Output the (X, Y) coordinate of the center of the cell containing the given text.  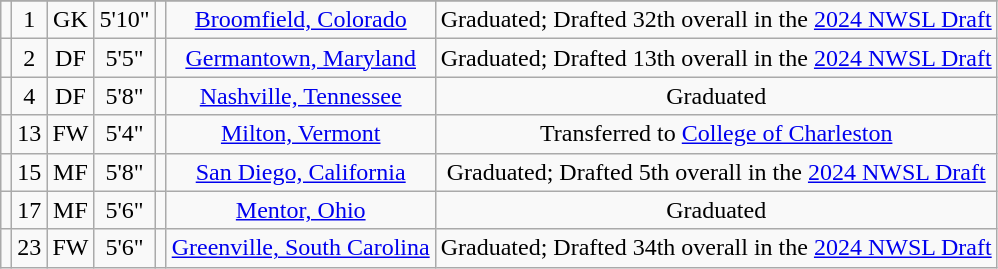
Germantown, Maryland (300, 58)
Graduated; Drafted 32th overall in the 2024 NWSL Draft (716, 20)
GK (70, 20)
1 (30, 20)
15 (30, 172)
5'10" (124, 20)
Milton, Vermont (300, 134)
Graduated; Drafted 5th overall in the 2024 NWSL Draft (716, 172)
4 (30, 96)
5'5" (124, 58)
Transferred to College of Charleston (716, 134)
2 (30, 58)
17 (30, 210)
23 (30, 248)
Greenville, South Carolina (300, 248)
San Diego, California (300, 172)
Mentor, Ohio (300, 210)
Nashville, Tennessee (300, 96)
5'4" (124, 134)
13 (30, 134)
Graduated; Drafted 13th overall in the 2024 NWSL Draft (716, 58)
Broomfield, Colorado (300, 20)
Graduated; Drafted 34th overall in the 2024 NWSL Draft (716, 248)
